Search for the cell housing the specified text and yield its [x, y] center coordinate. 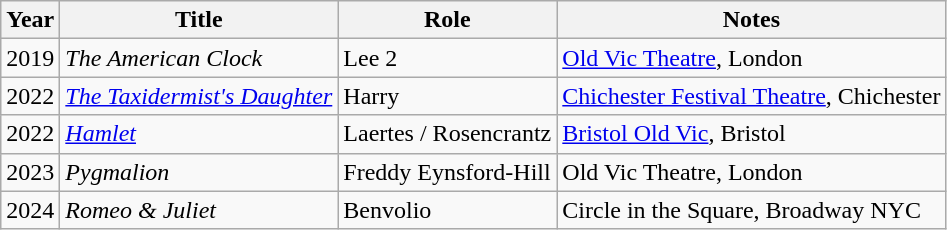
Chichester Festival Theatre, Chichester [752, 96]
Benvolio [448, 210]
2019 [30, 58]
Hamlet [199, 134]
2023 [30, 172]
Harry [448, 96]
Year [30, 20]
Bristol Old Vic, Bristol [752, 134]
Role [448, 20]
Circle in the Square, Broadway NYC [752, 210]
Romeo & Juliet [199, 210]
The American Clock [199, 58]
2024 [30, 210]
The Taxidermist's Daughter [199, 96]
Freddy Eynsford-Hill [448, 172]
Title [199, 20]
Laertes / Rosencrantz [448, 134]
Lee 2 [448, 58]
Pygmalion [199, 172]
Notes [752, 20]
